Return [x, y] of the center of cell containing provided text 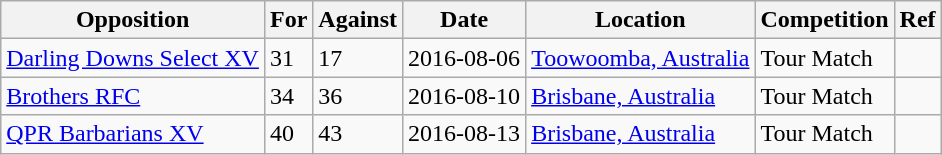
Opposition [133, 20]
For [288, 20]
36 [358, 96]
17 [358, 58]
40 [288, 134]
43 [358, 134]
2016-08-10 [464, 96]
Toowoomba, Australia [640, 58]
2016-08-13 [464, 134]
Competition [824, 20]
Date [464, 20]
Location [640, 20]
2016-08-06 [464, 58]
34 [288, 96]
Darling Downs Select XV [133, 58]
QPR Barbarians XV [133, 134]
Ref [918, 20]
31 [288, 58]
Against [358, 20]
Brothers RFC [133, 96]
